Extract the (X, Y) coordinate from the center of the cell holding the provided text.  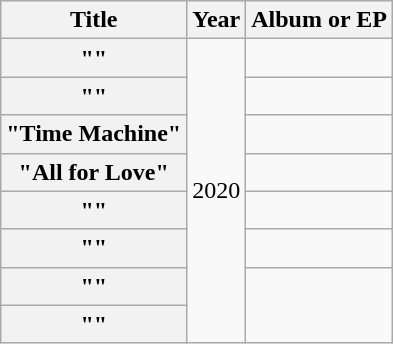
Album or EP (320, 20)
2020 (216, 191)
"All for Love" (94, 172)
Year (216, 20)
"Time Machine" (94, 134)
Title (94, 20)
